Capture the cell that displays the provided text and extract its [X, Y] central coordinate. 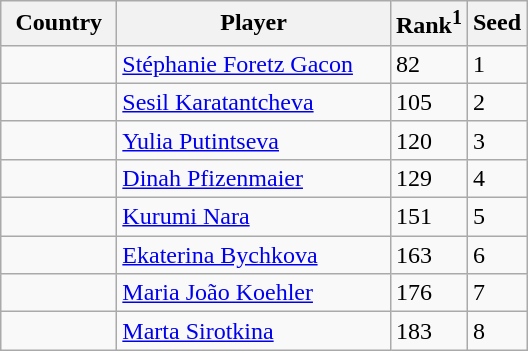
Player [254, 24]
Maria João Koehler [254, 293]
183 [428, 331]
Rank1 [428, 24]
Stéphanie Foretz Gacon [254, 64]
120 [428, 140]
82 [428, 64]
5 [496, 217]
7 [496, 293]
Ekaterina Bychkova [254, 255]
8 [496, 331]
129 [428, 178]
Marta Sirotkina [254, 331]
176 [428, 293]
Yulia Putintseva [254, 140]
Sesil Karatantcheva [254, 102]
4 [496, 178]
3 [496, 140]
Kurumi Nara [254, 217]
Dinah Pfizenmaier [254, 178]
Country [59, 24]
6 [496, 255]
105 [428, 102]
151 [428, 217]
1 [496, 64]
2 [496, 102]
Seed [496, 24]
163 [428, 255]
